Provide the [X, Y] coordinate of the cell's center where the given text is located.  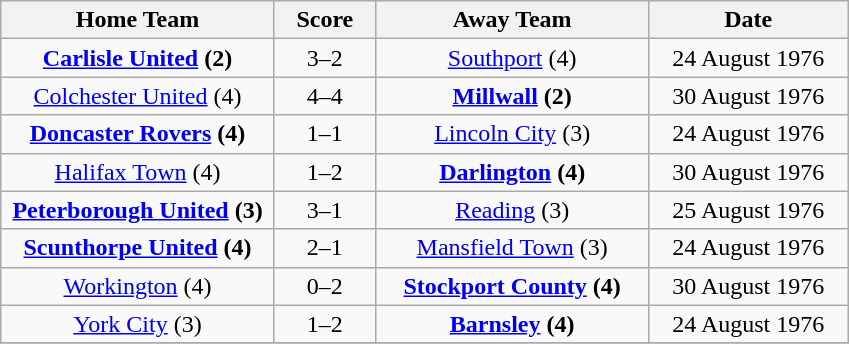
Reading (3) [512, 210]
Millwall (2) [512, 96]
Home Team [138, 20]
Scunthorpe United (4) [138, 248]
Lincoln City (3) [512, 134]
Darlington (4) [512, 172]
3–2 [324, 58]
Workington (4) [138, 286]
Away Team [512, 20]
25 August 1976 [748, 210]
Stockport County (4) [512, 286]
Score [324, 20]
2–1 [324, 248]
Southport (4) [512, 58]
Carlisle United (2) [138, 58]
Barnsley (4) [512, 324]
Peterborough United (3) [138, 210]
Colchester United (4) [138, 96]
4–4 [324, 96]
York City (3) [138, 324]
1–1 [324, 134]
0–2 [324, 286]
3–1 [324, 210]
Mansfield Town (3) [512, 248]
Doncaster Rovers (4) [138, 134]
Date [748, 20]
Halifax Town (4) [138, 172]
